Return the (X, Y) coordinate for the center point of the cell that contains the specified text.  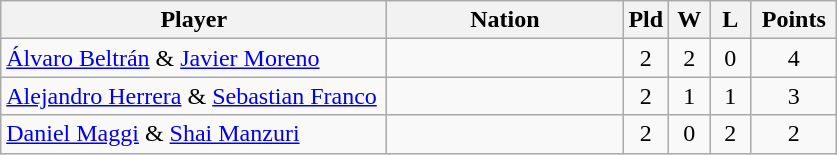
Alejandro Herrera & Sebastian Franco (194, 96)
W (690, 20)
L (730, 20)
Pld (646, 20)
Player (194, 20)
Points (794, 20)
Nation (505, 20)
Daniel Maggi & Shai Manzuri (194, 134)
3 (794, 96)
Álvaro Beltrán & Javier Moreno (194, 58)
4 (794, 58)
